Search for the cell housing the specified text and yield its (x, y) center coordinate. 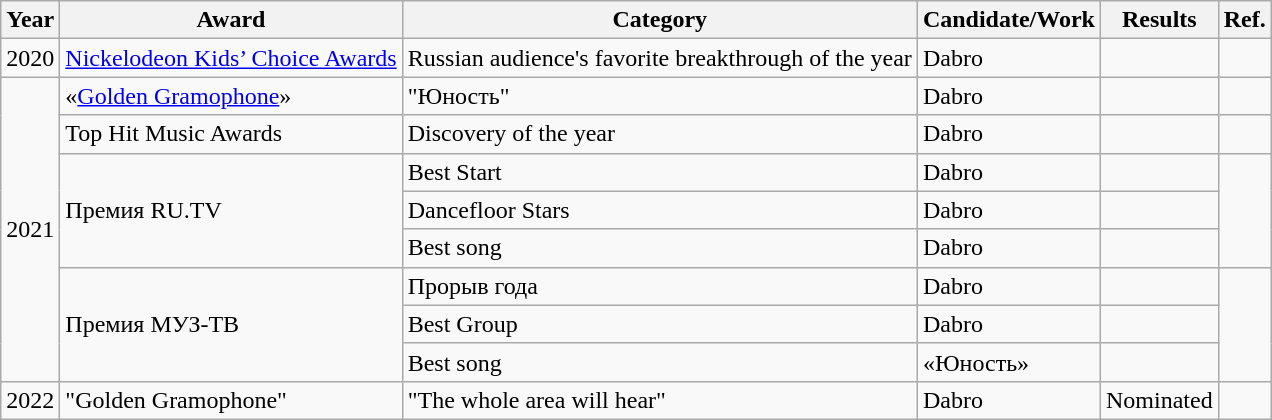
Прорыв года (660, 286)
2021 (30, 229)
Candidate/Work (1008, 20)
Премия МУЗ-ТВ (231, 324)
«Юность» (1008, 362)
2022 (30, 400)
Best Group (660, 324)
Discovery of the year (660, 134)
"Юность" (660, 96)
Dancefloor Stars (660, 210)
Russian audience's favorite breakthrough of the year (660, 58)
Category (660, 20)
Nickelodeon Kids’ Choice Awards (231, 58)
"Golden Gramophone" (231, 400)
Top Hit Music Awards (231, 134)
Year (30, 20)
Премия RU.TV (231, 210)
Ref. (1244, 20)
Nominated (1159, 400)
Award (231, 20)
Best Start (660, 172)
«Golden Gramophone» (231, 96)
Results (1159, 20)
"The whole area will hear" (660, 400)
2020 (30, 58)
